Identify which cell holds the provided text, then report its [X, Y] central coordinate. 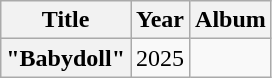
Year [160, 20]
Title [66, 20]
"Babydoll" [66, 58]
Album [231, 20]
2025 [160, 58]
